For the text-containing cell, return its midpoint in [x, y] coordinate format. 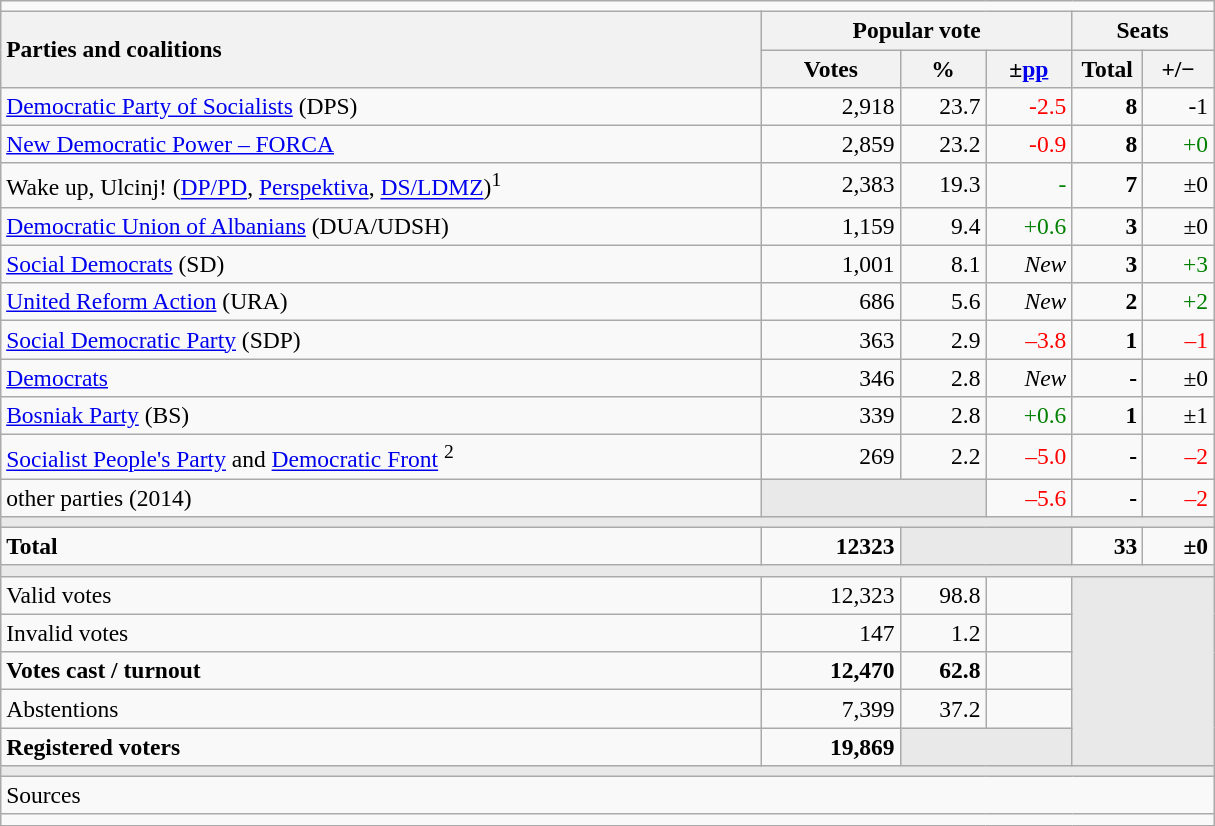
Abstentions [382, 709]
Socialist People's Party and Democratic Front 2 [382, 456]
+/− [1178, 68]
–1 [1178, 340]
5.6 [943, 302]
7 [1108, 185]
23.2 [943, 144]
Popular vote [917, 30]
2.2 [943, 456]
+0 [1178, 144]
–3.8 [1029, 340]
363 [831, 340]
–5.6 [1029, 497]
147 [831, 633]
Social Democrats (SD) [382, 264]
7,399 [831, 709]
+2 [1178, 302]
United Reform Action (URA) [382, 302]
37.2 [943, 709]
Seats [1143, 30]
Parties and coalitions [382, 49]
New Democratic Power – FORCA [382, 144]
1,001 [831, 264]
Registered voters [382, 746]
Votes [831, 68]
-2.5 [1029, 106]
2,859 [831, 144]
1.2 [943, 633]
+3 [1178, 264]
98.8 [943, 595]
686 [831, 302]
8.1 [943, 264]
19.3 [943, 185]
2,918 [831, 106]
2,383 [831, 185]
Bosniak Party (BS) [382, 415]
33 [1108, 546]
Votes cast / turnout [382, 671]
339 [831, 415]
12,470 [831, 671]
19,869 [831, 746]
±pp [1029, 68]
12323 [831, 546]
269 [831, 456]
Valid votes [382, 595]
-0.9 [1029, 144]
346 [831, 377]
62.8 [943, 671]
12,323 [831, 595]
Wake up, Ulcinj! (DP/PD, Perspektiva, DS/LDMZ)1 [382, 185]
23.7 [943, 106]
Social Democratic Party (SDP) [382, 340]
Democratic Party of Socialists (DPS) [382, 106]
1,159 [831, 226]
–5.0 [1029, 456]
Democrats [382, 377]
Sources [608, 795]
2.9 [943, 340]
2 [1108, 302]
% [943, 68]
-1 [1178, 106]
±1 [1178, 415]
Invalid votes [382, 633]
other parties (2014) [382, 497]
Democratic Union of Albanians (DUA/UDSH) [382, 226]
9.4 [943, 226]
